Identify which cell holds the provided text, then report its [x, y] central coordinate. 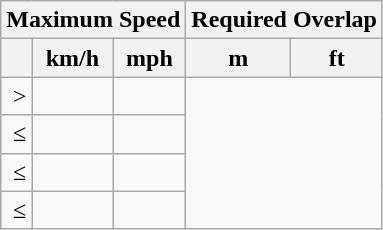
Required Overlap [284, 20]
> [16, 96]
Maximum Speed [94, 20]
ft [337, 58]
mph [150, 58]
m [238, 58]
km/h [72, 58]
